Locate the cell with the specified text and output its [X, Y] center coordinate. 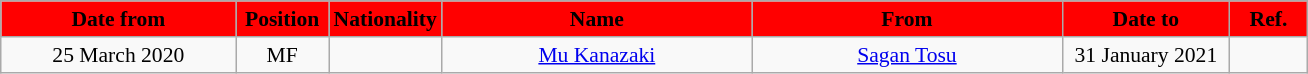
Ref. [1269, 19]
Date from [118, 19]
Position [282, 19]
31 January 2021 [1146, 55]
Sagan Tosu [907, 55]
Mu Kanazaki [597, 55]
From [907, 19]
25 March 2020 [118, 55]
Name [597, 19]
Date to [1146, 19]
Nationality [384, 19]
MF [282, 55]
